Return (X, Y) of the center of cell containing provided text 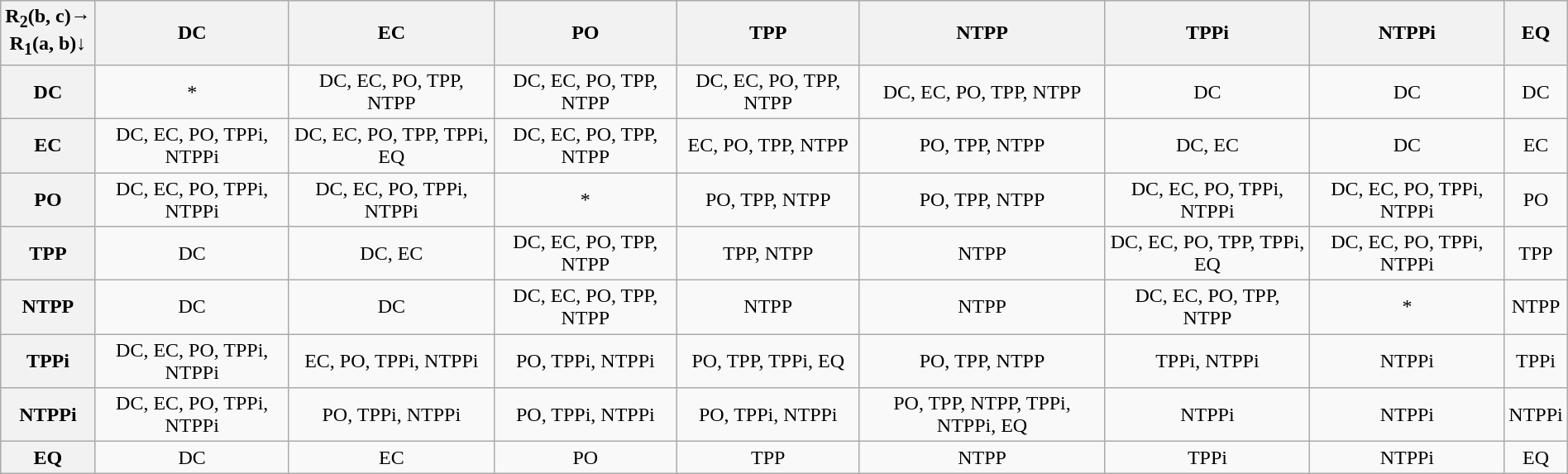
EC, PO, TPPi, NTPPi (391, 361)
PO, TPP, NTPP, TPPi, NTPPi, EQ (982, 415)
PO, TPP, TPPi, EQ (767, 361)
R2(b, c)→R1(a, b)↓ (48, 33)
TPPi, NTPPi (1207, 361)
TPP, NTPP (767, 253)
EC, PO, TPP, NTPP (767, 146)
